From the cell containing the given text, extract its center point as (x, y) coordinate. 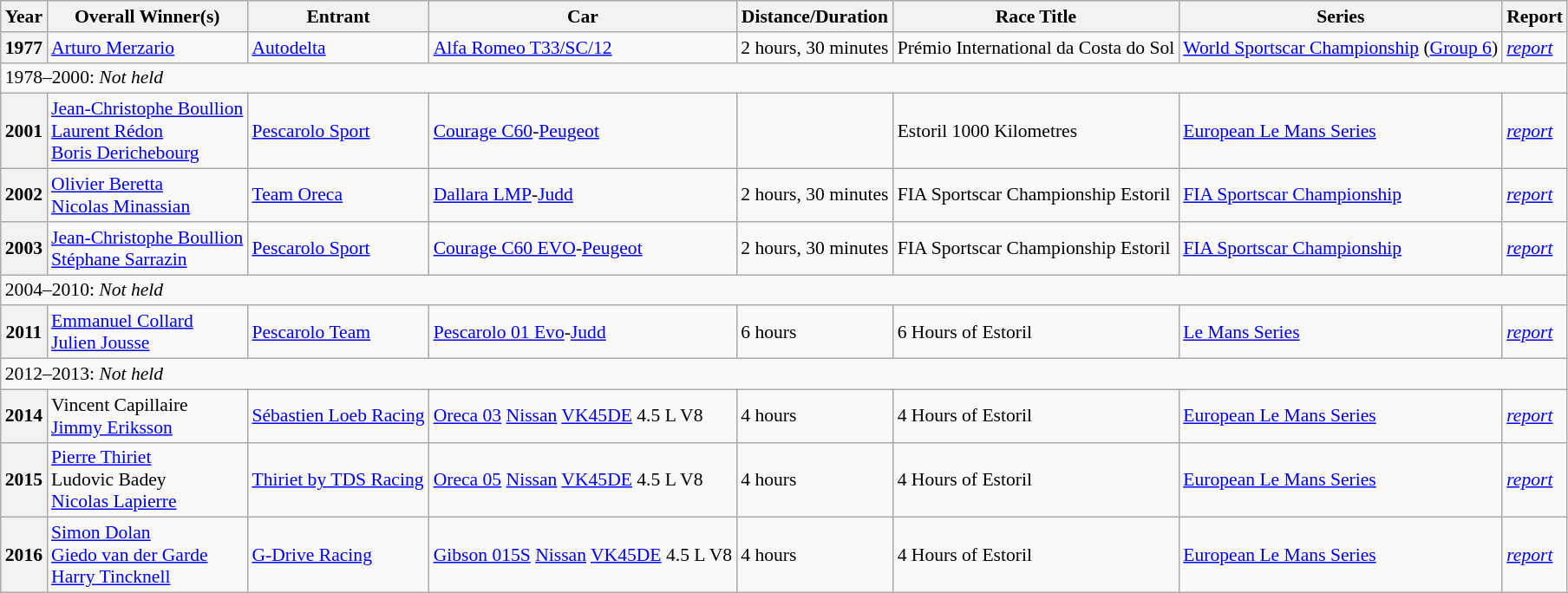
Distance/Duration (814, 16)
Le Mans Series (1341, 333)
Series (1341, 16)
1977 (24, 48)
Overall Winner(s) (147, 16)
1978–2000: Not held (784, 78)
Gibson 015S Nissan VK45DE 4.5 L V8 (583, 555)
2003 (24, 248)
Car (583, 16)
2011 (24, 333)
2016 (24, 555)
2001 (24, 132)
6 hours (814, 333)
Prémio International da Costa do Sol (1036, 48)
Vincent Capillaire Jimmy Eriksson (147, 416)
Entrant (338, 16)
Jean-Christophe Boullion Laurent Rédon Boris Derichebourg (147, 132)
Sébastien Loeb Racing (338, 416)
World Sportscar Championship (Group 6) (1341, 48)
Dallara LMP-Judd (583, 196)
Olivier Beretta Nicolas Minassian (147, 196)
Pescarolo Team (338, 333)
Race Title (1036, 16)
Oreca 03 Nissan VK45DE 4.5 L V8 (583, 416)
2004–2010: Not held (784, 290)
Estoril 1000 Kilometres (1036, 132)
Pescarolo 01 Evo-Judd (583, 333)
Courage C60 EVO-Peugeot (583, 248)
G-Drive Racing (338, 555)
2012–2013: Not held (784, 375)
2002 (24, 196)
Emmanuel Collard Julien Jousse (147, 333)
6 Hours of Estoril (1036, 333)
Arturo Merzario (147, 48)
Thiriet by TDS Racing (338, 480)
Courage C60-Peugeot (583, 132)
Simon Dolan Giedo van der Garde Harry Tincknell (147, 555)
Year (24, 16)
2015 (24, 480)
2014 (24, 416)
Jean-Christophe Boullion Stéphane Sarrazin (147, 248)
Autodelta (338, 48)
Report (1535, 16)
Oreca 05 Nissan VK45DE 4.5 L V8 (583, 480)
Pierre Thiriet Ludovic Badey Nicolas Lapierre (147, 480)
Team Oreca (338, 196)
Alfa Romeo T33/SC/12 (583, 48)
